Extract the (X, Y) coordinate from the center of the cell holding the provided text.  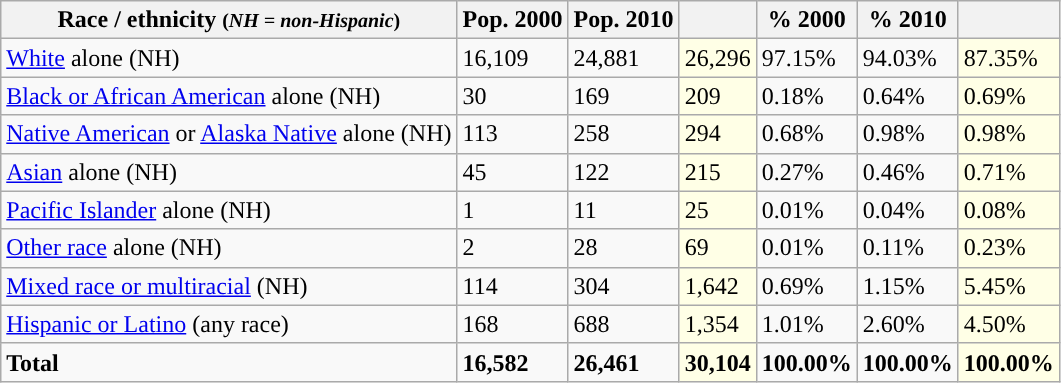
5.45% (1008, 286)
688 (624, 324)
11 (624, 210)
169 (624, 96)
122 (624, 172)
2 (512, 248)
87.35% (1008, 58)
215 (718, 172)
1.15% (908, 286)
0.04% (908, 210)
Race / ethnicity (NH = non-Hispanic) (229, 20)
% 2000 (806, 20)
16,109 (512, 58)
28 (624, 248)
Pacific Islander alone (NH) (229, 210)
304 (624, 286)
% 2010 (908, 20)
Hispanic or Latino (any race) (229, 324)
26,461 (624, 362)
0.71% (1008, 172)
Black or African American alone (NH) (229, 96)
0.68% (806, 134)
294 (718, 134)
Pop. 2010 (624, 20)
26,296 (718, 58)
Other race alone (NH) (229, 248)
Native American or Alaska Native alone (NH) (229, 134)
30 (512, 96)
209 (718, 96)
4.50% (1008, 324)
69 (718, 248)
0.27% (806, 172)
114 (512, 286)
0.64% (908, 96)
168 (512, 324)
16,582 (512, 362)
113 (512, 134)
1,642 (718, 286)
1.01% (806, 324)
1 (512, 210)
2.60% (908, 324)
Mixed race or multiracial (NH) (229, 286)
0.23% (1008, 248)
0.18% (806, 96)
1,354 (718, 324)
Asian alone (NH) (229, 172)
0.46% (908, 172)
Total (229, 362)
24,881 (624, 58)
45 (512, 172)
258 (624, 134)
97.15% (806, 58)
0.08% (1008, 210)
0.11% (908, 248)
30,104 (718, 362)
94.03% (908, 58)
Pop. 2000 (512, 20)
White alone (NH) (229, 58)
25 (718, 210)
